Provide the [x, y] coordinate of the cell's center where the given text is located.  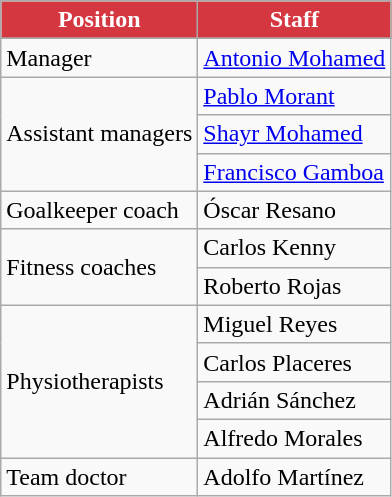
Assistant managers [100, 134]
Roberto Rojas [294, 286]
Fitness coaches [100, 267]
Miguel Reyes [294, 324]
Antonio Mohamed [294, 58]
Goalkeeper coach [100, 210]
Adrián Sánchez [294, 400]
Francisco Gamboa [294, 172]
Team doctor [100, 477]
Shayr Mohamed [294, 134]
Pablo Morant [294, 96]
Carlos Kenny [294, 248]
Adolfo Martínez [294, 477]
Óscar Resano [294, 210]
Physiotherapists [100, 381]
Carlos Placeres [294, 362]
Staff [294, 20]
Position [100, 20]
Alfredo Morales [294, 438]
Manager [100, 58]
